Output the [X, Y] coordinate of the center of the cell containing the given text.  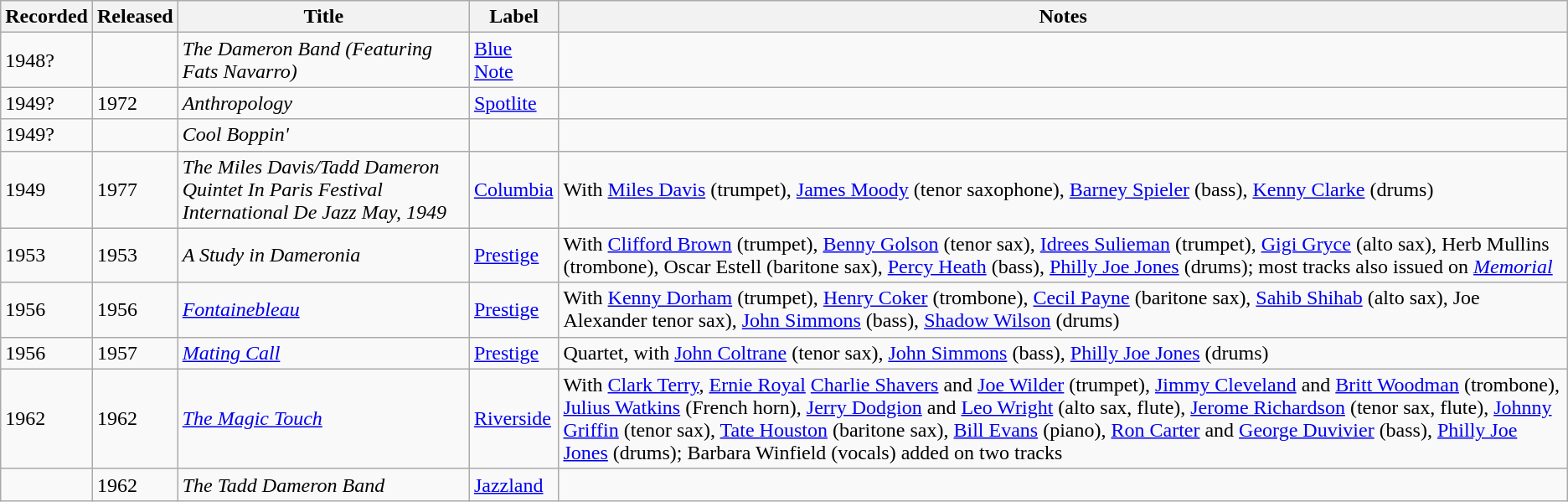
Title [323, 17]
Released [135, 17]
Mating Call [323, 353]
With Miles Davis (trumpet), James Moody (tenor saxophone), Barney Spieler (bass), Kenny Clarke (drums) [1063, 189]
Recorded [47, 17]
The Magic Touch [323, 419]
The Dameron Band (Featuring Fats Navarro) [323, 60]
Label [514, 17]
1972 [135, 103]
1949 [47, 189]
A Study in Dameronia [323, 255]
1948? [47, 60]
1957 [135, 353]
Riverside [514, 419]
Jazzland [514, 484]
Blue Note [514, 60]
The Tadd Dameron Band [323, 484]
Quartet, with John Coltrane (tenor sax), John Simmons (bass), Philly Joe Jones (drums) [1063, 353]
The Miles Davis/Tadd Dameron Quintet In Paris Festival International De Jazz May, 1949 [323, 189]
Columbia [514, 189]
Cool Boppin' [323, 135]
Notes [1063, 17]
Anthropology [323, 103]
1977 [135, 189]
Fontainebleau [323, 310]
Spotlite [514, 103]
